Return the (x, y) coordinate for the center point of the cell that contains the specified text.  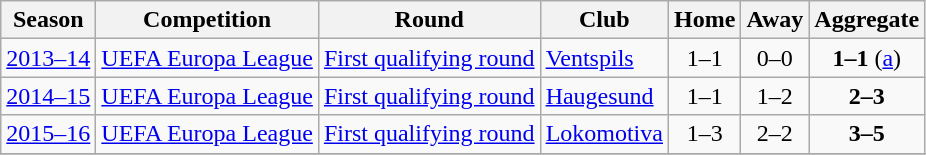
1–2 (775, 96)
Aggregate (867, 20)
Ventspils (604, 58)
2013–14 (48, 58)
Away (775, 20)
Lokomotiva (604, 134)
Competition (208, 20)
Club (604, 20)
2014–15 (48, 96)
Home (704, 20)
1–3 (704, 134)
2015–16 (48, 134)
2–2 (775, 134)
2–3 (867, 96)
1–1 (a) (867, 58)
Season (48, 20)
Haugesund (604, 96)
Round (429, 20)
3–5 (867, 134)
0–0 (775, 58)
